From the cell containing the given text, extract its center point as [x, y] coordinate. 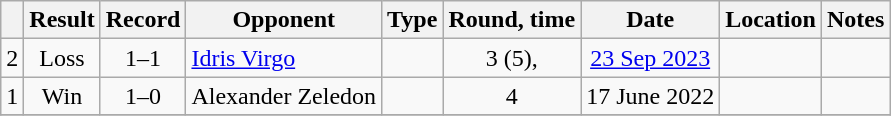
Location [771, 20]
23 Sep 2023 [650, 58]
1 [12, 96]
Record [143, 20]
3 (5), [512, 58]
Date [650, 20]
Opponent [284, 20]
17 June 2022 [650, 96]
Round, time [512, 20]
Idris Virgo [284, 58]
2 [12, 58]
Notes [855, 20]
Type [412, 20]
Alexander Zeledon [284, 96]
Loss [62, 58]
4 [512, 96]
Result [62, 20]
1–0 [143, 96]
Win [62, 96]
1–1 [143, 58]
